Identify which cell holds the provided text, then report its [X, Y] central coordinate. 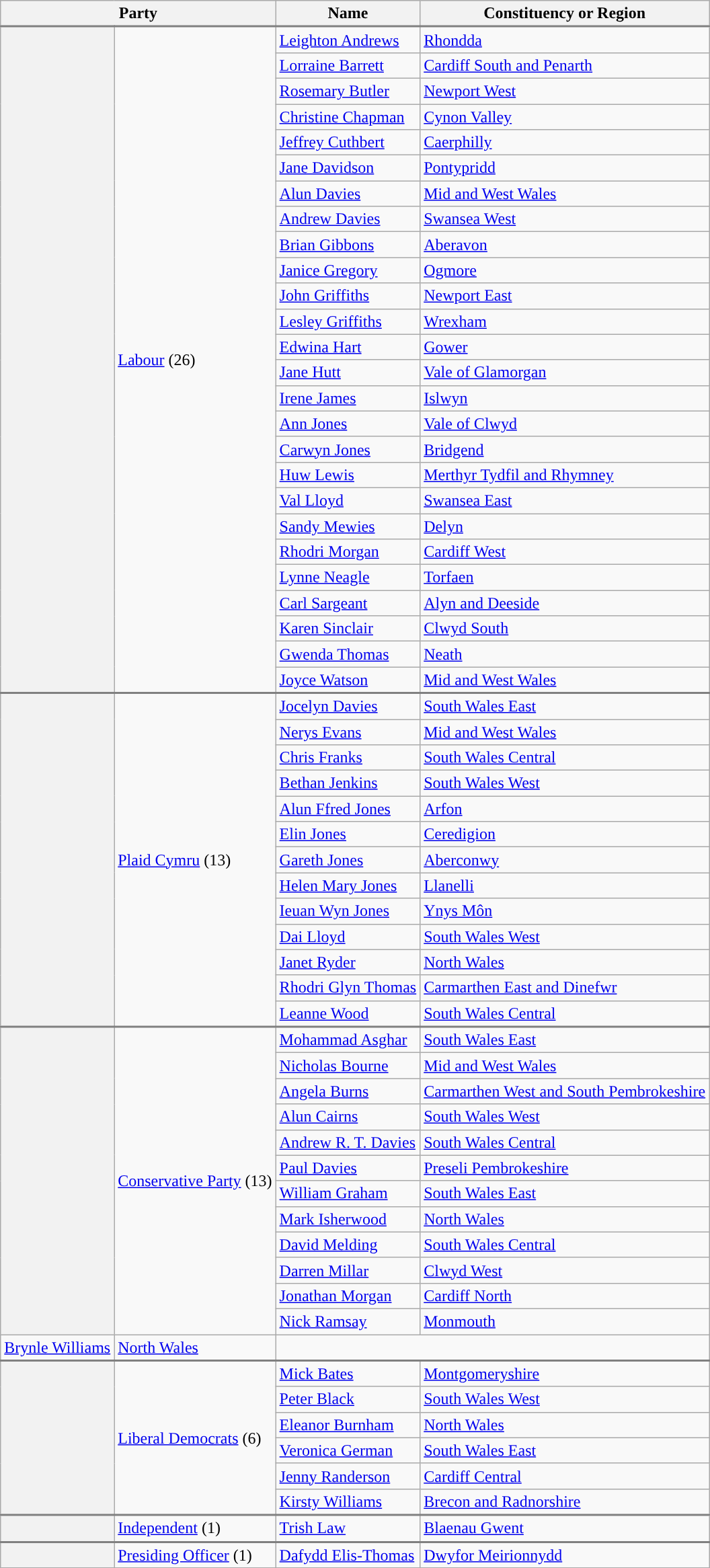
Clwyd South [565, 629]
Ann Jones [348, 424]
Jane Davidson [348, 168]
Gower [565, 347]
Angela Burns [348, 1091]
Val Lloyd [348, 500]
Sandy Mewies [348, 526]
Jane Hutt [348, 373]
Neath [565, 654]
Gareth Jones [348, 860]
Ogmore [565, 270]
Arfon [565, 809]
Nerys Evans [348, 732]
Merthyr Tydfil and Rhymney [565, 475]
Rhondda [565, 40]
David Melding [348, 1245]
Carwyn Jones [348, 449]
Vale of Glamorgan [565, 373]
Mark Isherwood [348, 1219]
Cardiff West [565, 552]
Nick Ramsay [348, 1321]
Paul Davies [348, 1168]
Nicholas Bourne [348, 1066]
Llanelli [565, 886]
Torfaen [565, 578]
Carmarthen West and South Pembrokeshire [565, 1091]
Cardiff North [565, 1296]
Leighton Andrews [348, 40]
Carl Sargeant [348, 603]
Dwyfor Meirionnydd [565, 1555]
Leanne Wood [348, 1014]
Liberal Democrats (6) [195, 1438]
Labour (26) [195, 360]
Aberconwy [565, 860]
Lorraine Barrett [348, 65]
Alun Cairns [348, 1117]
Rosemary Butler [348, 91]
Kirsty Williams [348, 1502]
Clwyd West [565, 1270]
Conservative Party (13) [195, 1181]
John Griffiths [348, 296]
Cardiff Central [565, 1476]
Lynne Neagle [348, 578]
Vale of Clwyd [565, 424]
Darren Millar [348, 1270]
Jeffrey Cuthbert [348, 143]
Swansea West [565, 219]
Newport West [565, 91]
Independent (1) [195, 1528]
Edwina Hart [348, 347]
Alun Davies [348, 194]
Delyn [565, 526]
Huw Lewis [348, 475]
Bethan Jenkins [348, 783]
Joyce Watson [348, 680]
Name [348, 13]
Christine Chapman [348, 116]
Jenny Randerson [348, 1476]
Monmouth [565, 1321]
Aberavon [565, 245]
Ieuan Wyn Jones [348, 911]
Elin Jones [348, 834]
Eleanor Burnham [348, 1425]
Chris Franks [348, 758]
Blaenau Gwent [565, 1528]
Ynys Môn [565, 911]
Alyn and Deeside [565, 603]
Janice Gregory [348, 270]
Gwenda Thomas [348, 654]
Helen Mary Jones [348, 886]
Pontypridd [565, 168]
Brecon and Radnorshire [565, 1502]
Montgomeryshire [565, 1373]
Dafydd Elis-Thomas [348, 1555]
Party [139, 13]
Mick Bates [348, 1373]
Peter Black [348, 1399]
Cynon Valley [565, 116]
Plaid Cymru (13) [195, 860]
Brian Gibbons [348, 245]
Constituency or Region [565, 13]
Andrew R. T. Davies [348, 1142]
Cardiff South and Penarth [565, 65]
Brynle Williams [58, 1347]
Bridgend [565, 449]
Presiding Officer (1) [195, 1555]
Mohammad Asghar [348, 1040]
Jocelyn Davies [348, 706]
Islwyn [565, 398]
Preseli Pembrokeshire [565, 1168]
Rhodri Morgan [348, 552]
Ceredigion [565, 834]
Janet Ryder [348, 962]
Irene James [348, 398]
Jonathan Morgan [348, 1296]
Rhodri Glyn Thomas [348, 988]
Trish Law [348, 1528]
Caerphilly [565, 143]
Alun Ffred Jones [348, 809]
Karen Sinclair [348, 629]
Andrew Davies [348, 219]
Dai Lloyd [348, 937]
William Graham [348, 1193]
Wrexham [565, 321]
Veronica German [348, 1450]
Carmarthen East and Dinefwr [565, 988]
Swansea East [565, 500]
Newport East [565, 296]
Lesley Griffiths [348, 321]
